Extract the [X, Y] coordinate from the center of the cell holding the provided text.  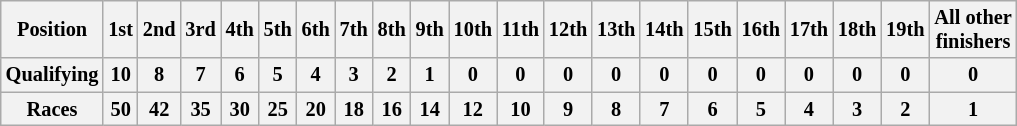
17th [809, 29]
6th [316, 29]
14 [430, 109]
5th [278, 29]
All otherfinishers [972, 29]
7th [354, 29]
2nd [160, 29]
10th [473, 29]
11th [520, 29]
50 [120, 109]
Position [52, 29]
35 [200, 109]
20 [316, 109]
9th [430, 29]
42 [160, 109]
19th [905, 29]
Races [52, 109]
9 [568, 109]
1st [120, 29]
Qualifying [52, 75]
14th [664, 29]
18 [354, 109]
3rd [200, 29]
25 [278, 109]
15th [712, 29]
8th [392, 29]
13th [616, 29]
12th [568, 29]
16th [761, 29]
4th [240, 29]
12 [473, 109]
30 [240, 109]
16 [392, 109]
18th [857, 29]
